Provide the [x, y] coordinate of the cell's center where the given text is located.  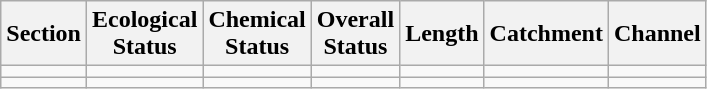
ChemicalStatus [257, 34]
Length [442, 34]
OverallStatus [355, 34]
Catchment [546, 34]
EcologicalStatus [144, 34]
Channel [657, 34]
Section [44, 34]
